Search for the cell housing the specified text and yield its [x, y] center coordinate. 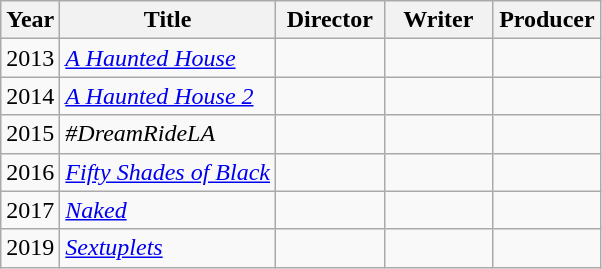
2013 [30, 58]
Title [168, 20]
Fifty Shades of Black [168, 172]
#DreamRideLA [168, 134]
2016 [30, 172]
Director [330, 20]
2014 [30, 96]
Producer [548, 20]
A Haunted House [168, 58]
Writer [438, 20]
Naked [168, 210]
2019 [30, 248]
Sextuplets [168, 248]
A Haunted House 2 [168, 96]
Year [30, 20]
2015 [30, 134]
2017 [30, 210]
